Search for the cell housing the specified text and yield its (x, y) center coordinate. 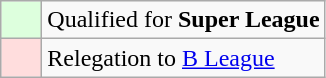
Qualified for Super League (184, 20)
Relegation to B League (184, 58)
